Output the [x, y] coordinate of the center of the cell containing the given text.  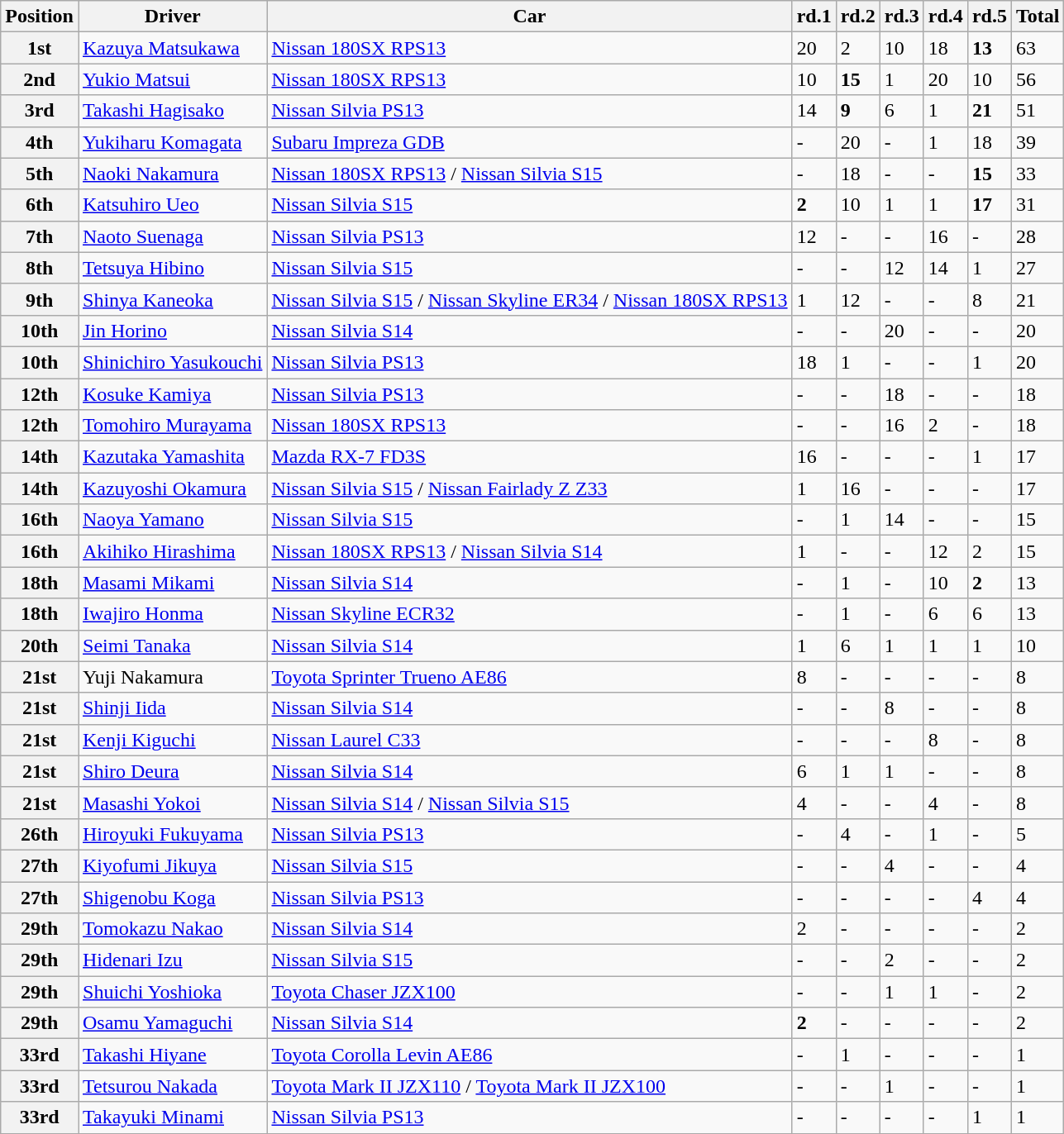
63 [1038, 48]
Tetsurou Nakada [172, 1086]
Kosuke Kamiya [172, 394]
5 [1038, 834]
rd.2 [858, 17]
Iwajiro Honma [172, 614]
Takashi Hiyane [172, 1055]
Naoto Suenaga [172, 236]
Shinichiro Yasukouchi [172, 362]
Yukio Matsui [172, 79]
Kazuya Matsukawa [172, 48]
Driver [172, 17]
Toyota Mark II JZX110 / Toyota Mark II JZX100 [529, 1086]
5th [40, 174]
31 [1038, 205]
Tomokazu Nakao [172, 929]
rd.5 [989, 17]
39 [1038, 142]
Hiroyuki Fukuyama [172, 834]
8th [40, 268]
33 [1038, 174]
Akihiko Hirashima [172, 551]
Yukiharu Komagata [172, 142]
Nissan Silvia S15 / Nissan Skyline ER34 / Nissan 180SX RPS13 [529, 299]
26th [40, 834]
Kazuyoshi Okamura [172, 488]
Takayuki Minami [172, 1117]
Position [40, 17]
51 [1038, 111]
Tomohiro Murayama [172, 426]
Jin Horino [172, 331]
Katsuhiro Ueo [172, 205]
Masashi Yokoi [172, 803]
Nissan Silvia S15 / Nissan Fairlady Z Z33 [529, 488]
Tetsuya Hibino [172, 268]
Nissan Laurel C33 [529, 740]
1st [40, 48]
7th [40, 236]
9 [858, 111]
6th [40, 205]
Naoki Nakamura [172, 174]
Naoya Yamano [172, 520]
Shinji Iida [172, 708]
Shigenobu Koga [172, 897]
Seimi Tanaka [172, 646]
4th [40, 142]
Subaru Impreza GDB [529, 142]
Shuichi Yoshioka [172, 992]
Kenji Kiguchi [172, 740]
Nissan Silvia S14 / Nissan Silvia S15 [529, 803]
Nissan Skyline ECR32 [529, 614]
27 [1038, 268]
Shinya Kaneoka [172, 299]
Total [1038, 17]
Kiyofumi Jikuya [172, 865]
Mazda RX-7 FD3S [529, 457]
2nd [40, 79]
28 [1038, 236]
rd.4 [946, 17]
Takashi Hagisako [172, 111]
Nissan 180SX RPS13 / Nissan Silvia S15 [529, 174]
Nissan 180SX RPS13 / Nissan Silvia S14 [529, 551]
Hidenari Izu [172, 960]
Toyota Sprinter Trueno AE86 [529, 677]
rd.1 [814, 17]
Car [529, 17]
Toyota Chaser JZX100 [529, 992]
rd.3 [901, 17]
Toyota Corolla Levin AE86 [529, 1055]
Osamu Yamaguchi [172, 1023]
3rd [40, 111]
Kazutaka Yamashita [172, 457]
Masami Mikami [172, 583]
56 [1038, 79]
9th [40, 299]
Shiro Deura [172, 771]
20th [40, 646]
Yuji Nakamura [172, 677]
